Determine the [x, y] coordinate at the center of the cell enclosing the given text.  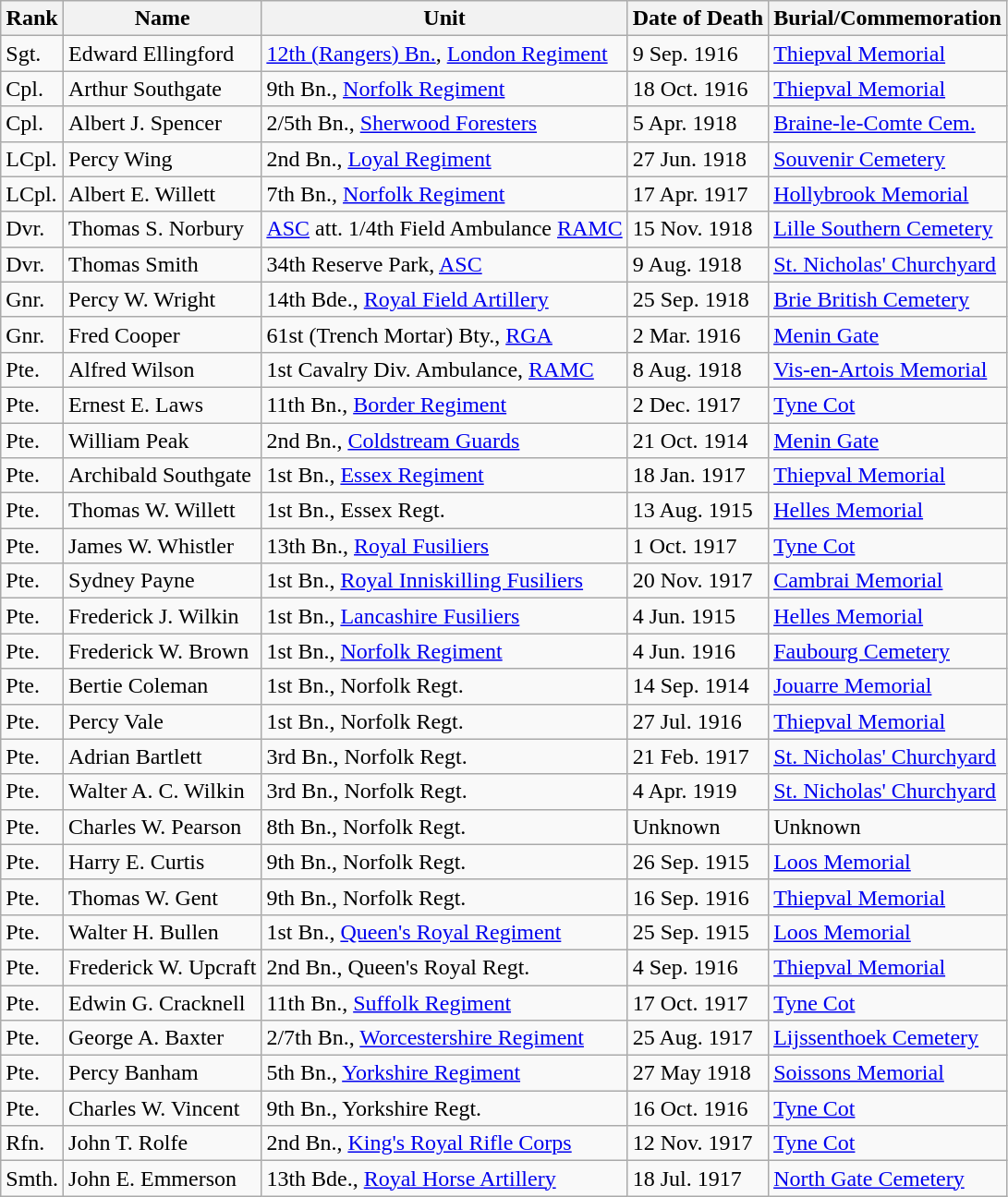
27 Jul. 1916 [698, 721]
21 Oct. 1914 [698, 441]
Lijssenthoek Cemetery [888, 1038]
Vis-en-Artois Memorial [888, 369]
Smth. [32, 1179]
14 Sep. 1914 [698, 686]
Frederick W. Brown [163, 651]
9th Bn., Norfolk Regiment [444, 89]
1st Bn., Norfolk Regiment [444, 651]
1st Cavalry Div. Ambulance, RAMC [444, 369]
20 Nov. 1917 [698, 581]
Unit [444, 18]
25 Sep. 1915 [698, 932]
2/7th Bn., Worcestershire Regiment [444, 1038]
Frederick J. Wilkin [163, 616]
Brie British Cemetery [888, 299]
Thomas W. Gent [163, 897]
ASC att. 1/4th Field Ambulance RAMC [444, 229]
21 Feb. 1917 [698, 756]
Albert E. Willett [163, 194]
27 May 1918 [698, 1073]
4 Apr. 1919 [698, 792]
Percy Wing [163, 159]
Hollybrook Memorial [888, 194]
Edward Ellingford [163, 54]
61st (Trench Mortar) Bty., RGA [444, 334]
Burial/Commemoration [888, 18]
1st Bn., Essex Regt. [444, 511]
1st Bn., Queen's Royal Regiment [444, 932]
Ernest E. Laws [163, 405]
11th Bn., Suffolk Regiment [444, 1002]
Sydney Payne [163, 581]
1st Bn., Essex Regiment [444, 476]
Percy Vale [163, 721]
25 Aug. 1917 [698, 1038]
Bertie Coleman [163, 686]
18 Jan. 1917 [698, 476]
Lille Southern Cemetery [888, 229]
9th Bn., Yorkshire Regt. [444, 1108]
John T. Rolfe [163, 1143]
27 Jun. 1918 [698, 159]
11th Bn., Border Regiment [444, 405]
2nd Bn., King's Royal Rifle Corps [444, 1143]
5 Apr. 1918 [698, 124]
Edwin G. Cracknell [163, 1002]
Braine-le-Comte Cem. [888, 124]
34th Reserve Park, ASC [444, 264]
Name [163, 18]
18 Oct. 1916 [698, 89]
Soissons Memorial [888, 1073]
Harry E. Curtis [163, 862]
Alfred Wilson [163, 369]
2/5th Bn., Sherwood Foresters [444, 124]
Jouarre Memorial [888, 686]
Archibald Southgate [163, 476]
25 Sep. 1918 [698, 299]
16 Oct. 1916 [698, 1108]
4 Jun. 1916 [698, 651]
Arthur Southgate [163, 89]
9 Sep. 1916 [698, 54]
Date of Death [698, 18]
2nd Bn., Coldstream Guards [444, 441]
Percy Banham [163, 1073]
13th Bn., Royal Fusiliers [444, 546]
Frederick W. Upcraft [163, 967]
16 Sep. 1916 [698, 897]
Thomas Smith [163, 264]
William Peak [163, 441]
Charles W. Pearson [163, 827]
13th Bde., Royal Horse Artillery [444, 1179]
Adrian Bartlett [163, 756]
18 Jul. 1917 [698, 1179]
17 Apr. 1917 [698, 194]
4 Sep. 1916 [698, 967]
Fred Cooper [163, 334]
15 Nov. 1918 [698, 229]
Percy W. Wright [163, 299]
Walter A. C. Wilkin [163, 792]
North Gate Cemetery [888, 1179]
12th (Rangers) Bn., London Regiment [444, 54]
1st Bn., Lancashire Fusiliers [444, 616]
4 Jun. 1915 [698, 616]
James W. Whistler [163, 546]
1st Bn., Royal Inniskilling Fusiliers [444, 581]
17 Oct. 1917 [698, 1002]
Thomas W. Willett [163, 511]
2 Dec. 1917 [698, 405]
8 Aug. 1918 [698, 369]
Souvenir Cemetery [888, 159]
Sgt. [32, 54]
Cambrai Memorial [888, 581]
2nd Bn., Queen's Royal Regt. [444, 967]
1 Oct. 1917 [698, 546]
Rank [32, 18]
5th Bn., Yorkshire Regiment [444, 1073]
9 Aug. 1918 [698, 264]
2 Mar. 1916 [698, 334]
Thomas S. Norbury [163, 229]
14th Bde., Royal Field Artillery [444, 299]
26 Sep. 1915 [698, 862]
Rfn. [32, 1143]
George A. Baxter [163, 1038]
2nd Bn., Loyal Regiment [444, 159]
Faubourg Cemetery [888, 651]
John E. Emmerson [163, 1179]
13 Aug. 1915 [698, 511]
Albert J. Spencer [163, 124]
8th Bn., Norfolk Regt. [444, 827]
7th Bn., Norfolk Regiment [444, 194]
12 Nov. 1917 [698, 1143]
Charles W. Vincent [163, 1108]
Walter H. Bullen [163, 932]
